From the cell containing the given text, extract its center point as [x, y] coordinate. 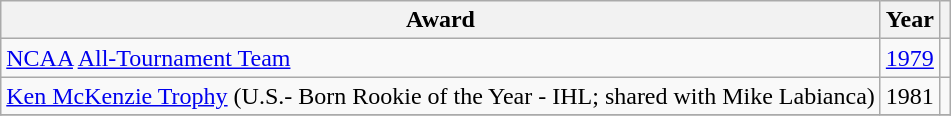
Year [910, 20]
1979 [910, 58]
Ken McKenzie Trophy (U.S.- Born Rookie of the Year - IHL; shared with Mike Labianca) [441, 96]
Award [441, 20]
1981 [910, 96]
NCAA All-Tournament Team [441, 58]
